Pinpoint the cell where the given text exists, returning its (x, y) midpoint coordinate. 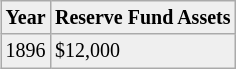
Year (26, 18)
1896 (26, 50)
$12,000 (142, 50)
Reserve Fund Assets (142, 18)
